Pinpoint the cell where the given text exists, returning its (X, Y) midpoint coordinate. 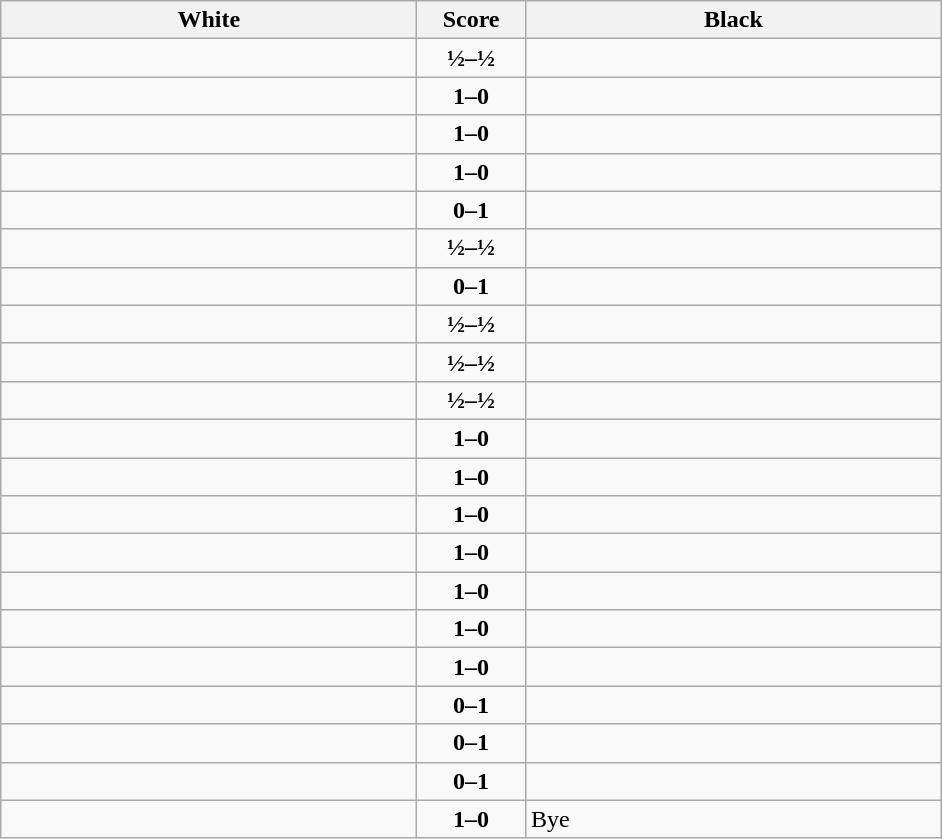
Bye (733, 819)
Black (733, 20)
Score (472, 20)
White (209, 20)
